Capture the cell that displays the provided text and extract its [x, y] central coordinate. 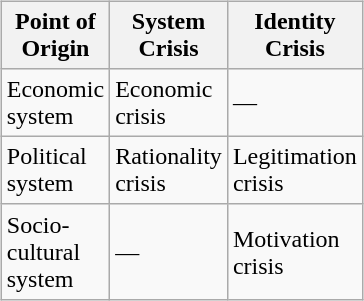
Economic crisis [169, 103]
Political system [55, 170]
Motivation crisis [294, 252]
Economic system [55, 103]
Legitimation crisis [294, 170]
Rationality crisis [169, 170]
Socio-cultural system [55, 252]
Identity Crisis [294, 35]
System Crisis [169, 35]
Point of Origin [55, 35]
